Return the [x, y] coordinate for the center point of the cell that contains the specified text.  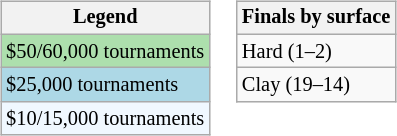
$10/15,000 tournaments [105, 119]
Legend [105, 18]
Clay (19–14) [316, 85]
Finals by surface [316, 18]
$25,000 tournaments [105, 85]
$50/60,000 tournaments [105, 51]
Hard (1–2) [316, 51]
